Locate the cell with the specified text and output its [X, Y] center coordinate. 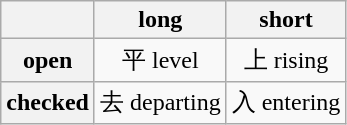
入 entering [286, 102]
open [48, 60]
short [286, 20]
平 level [160, 60]
checked [48, 102]
去 departing [160, 102]
long [160, 20]
上 rising [286, 60]
